Pinpoint the cell where the given text exists, returning its [x, y] midpoint coordinate. 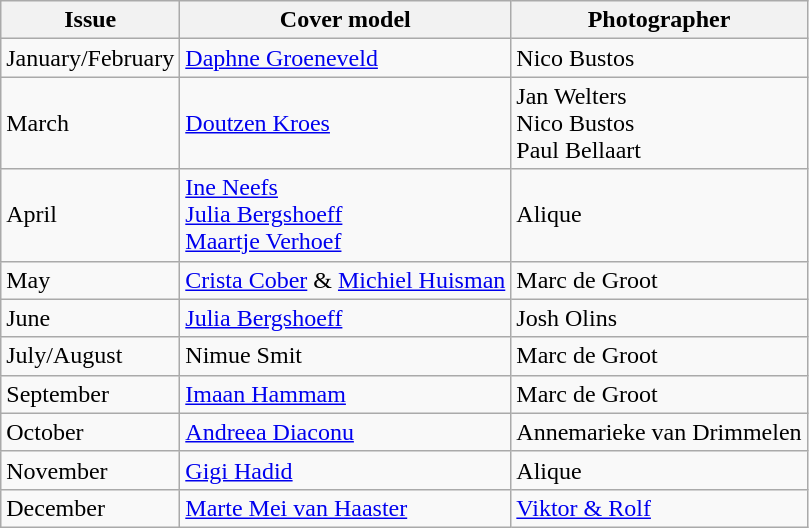
Josh Olins [659, 318]
November [90, 470]
Ine NeefsJulia BergshoeffMaartje Verhoef [346, 215]
December [90, 508]
Doutzen Kroes [346, 123]
March [90, 123]
January/February [90, 58]
Marte Mei van Haaster [346, 508]
Cover model [346, 20]
April [90, 215]
Imaan Hammam [346, 394]
Gigi Hadid [346, 470]
Viktor & Rolf [659, 508]
Nico Bustos [659, 58]
Issue [90, 20]
Crista Cober & Michiel Huisman [346, 280]
Julia Bergshoeff [346, 318]
Jan Welters Nico Bustos Paul Bellaart [659, 123]
July/August [90, 356]
Photographer [659, 20]
Nimue Smit [346, 356]
June [90, 318]
Annemarieke van Drimmelen [659, 432]
September [90, 394]
May [90, 280]
Andreea Diaconu [346, 432]
October [90, 432]
Daphne Groeneveld [346, 58]
